Return [x, y] of the center of cell containing provided text 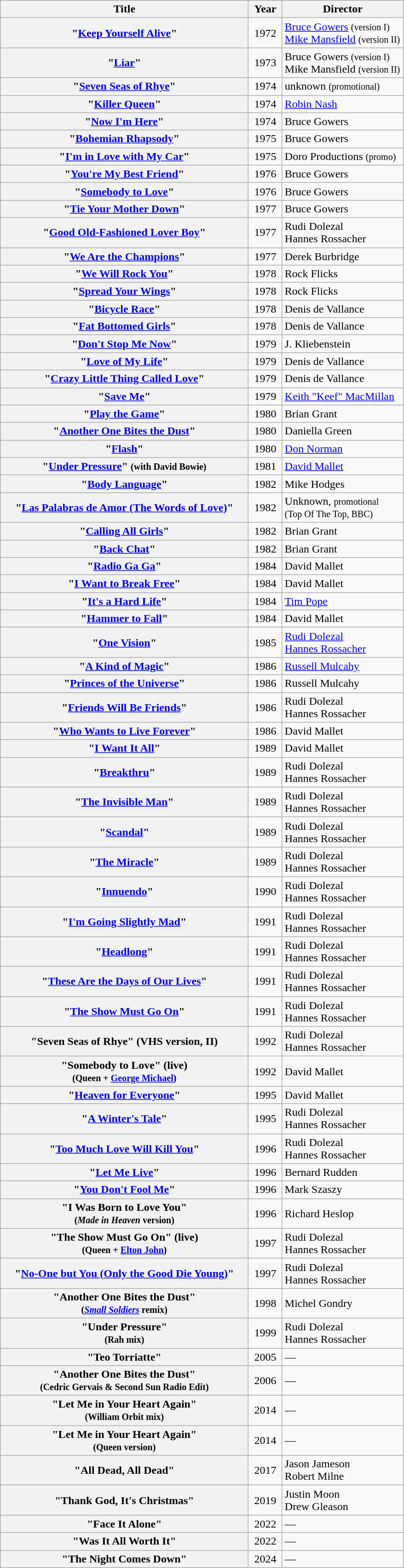
"All Dead, All Dead" [124, 1470]
"Thank God, It's Christmas" [124, 1500]
"Breakthru" [124, 772]
"Body Language" [124, 484]
"We Will Rock You" [124, 274]
"It's a Hard Life" [124, 601]
"Another One Bites the Dust"(Small Soldiers remix) [124, 1303]
"Save Me" [124, 396]
Doro Productions (promo) [342, 156]
Robin Nash [342, 104]
"I Want It All" [124, 748]
"Who Wants to Live Forever" [124, 731]
"Another One Bites the Dust" [124, 431]
"I Was Born to Love You"(Made in Heaven version) [124, 1214]
"Love of My Life" [124, 361]
"Flash" [124, 449]
1981 [265, 466]
"I'm Going Slightly Mad" [124, 921]
"Calling All Girls" [124, 531]
"Princes of the Universe" [124, 684]
1998 [265, 1303]
"A Kind of Magic" [124, 666]
"These Are the Days of Our Lives" [124, 982]
Unknown, promotional(Top Of The Top, BBC) [342, 507]
"Let Me Live" [124, 1172]
"Back Chat" [124, 548]
Mike Hodges [342, 484]
"Under Pressure"(Rah mix) [124, 1333]
"Face It Alone" [124, 1524]
1990 [265, 892]
Year [265, 9]
2024 [265, 1559]
Mark Szaszy [342, 1190]
"Crazy Little Thing Called Love" [124, 379]
"Let Me in Your Heart Again"(Queen version) [124, 1441]
"Under Pressure" (with David Bowie) [124, 466]
Keith "Keef" MacMillan [342, 396]
"Don't Stop Me Now" [124, 344]
2006 [265, 1381]
"Fat Bottomed Girls" [124, 326]
"Play the Game" [124, 414]
"Now I'm Here" [124, 121]
"Friends Will Be Friends" [124, 707]
"Let Me in Your Heart Again"(William Orbit mix) [124, 1410]
"Seven Seas of Rhye" [124, 86]
2019 [265, 1500]
"One Vision" [124, 643]
"Innuendo" [124, 892]
"The Show Must Go On" [124, 1011]
2005 [265, 1357]
"Somebody to Love" (live)(Queen + George Michael) [124, 1071]
Michel Gondry [342, 1303]
2017 [265, 1470]
"A Winter's Tale" [124, 1119]
Richard Heslop [342, 1214]
Bernard Rudden [342, 1172]
"The Invisible Man" [124, 802]
"Bohemian Rhapsody" [124, 139]
"Bicycle Race" [124, 309]
"Killer Queen" [124, 104]
Tim Pope [342, 601]
Director [342, 9]
"You're My Best Friend" [124, 174]
Don Norman [342, 449]
Derek Burbridge [342, 256]
Justin MoonDrew Gleason [342, 1500]
Jason JamesonRobert Milne [342, 1470]
"The Night Comes Down" [124, 1559]
"Radio Ga Ga" [124, 566]
1973 [265, 63]
"Keep Yourself Alive" [124, 33]
"Was It All Worth It" [124, 1541]
"Liar" [124, 63]
"We Are the Champions" [124, 256]
"Heaven for Everyone" [124, 1095]
"Another One Bites the Dust"(Cedric Gervais & Second Sun Radio Edit) [124, 1381]
unknown (promotional) [342, 86]
"The Miracle" [124, 861]
"Teo Torriatte" [124, 1357]
"I Want to Break Free" [124, 584]
1985 [265, 643]
1999 [265, 1333]
"Too Much Love Will Kill You" [124, 1148]
J. Kliebenstein [342, 344]
"Good Old-Fashioned Lover Boy" [124, 233]
"Tie Your Mother Down" [124, 209]
"Scandal" [124, 832]
"You Don't Fool Me" [124, 1190]
"Hammer to Fall" [124, 619]
"Spread Your Wings" [124, 291]
1972 [265, 33]
"Somebody to Love" [124, 191]
Title [124, 9]
"Headlong" [124, 952]
Daniella Green [342, 431]
"Las Palabras de Amor (The Words of Love)" [124, 507]
"I'm in Love with My Car" [124, 156]
"The Show Must Go On" (live)(Queen + Elton John) [124, 1243]
"Seven Seas of Rhye" (VHS version, II) [124, 1042]
"No-One but You (Only the Good Die Young)" [124, 1273]
